Output the [x, y] coordinate of the center of the cell containing the given text.  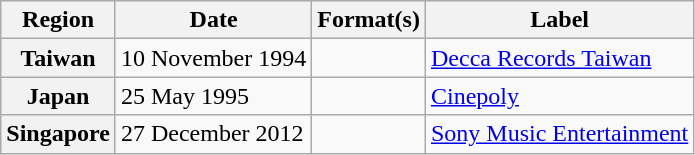
Taiwan [58, 58]
Cinepoly [559, 96]
27 December 2012 [213, 134]
Japan [58, 96]
Date [213, 20]
Sony Music Entertainment [559, 134]
Label [559, 20]
10 November 1994 [213, 58]
Singapore [58, 134]
Decca Records Taiwan [559, 58]
25 May 1995 [213, 96]
Format(s) [369, 20]
Region [58, 20]
